Return the [X, Y] coordinate for the center point of the cell that contains the specified text.  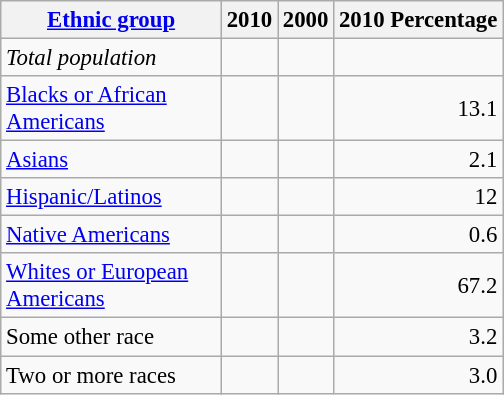
2010 [249, 20]
Native Americans [112, 235]
Whites or European Americans [112, 286]
2000 [306, 20]
3.2 [418, 337]
3.0 [418, 375]
2010 Percentage [418, 20]
Blacks or African Americans [112, 108]
Two or more races [112, 375]
Total population [112, 58]
67.2 [418, 286]
2.1 [418, 160]
12 [418, 197]
Asians [112, 160]
Hispanic/Latinos [112, 197]
Ethnic group [112, 20]
13.1 [418, 108]
Some other race [112, 337]
0.6 [418, 235]
